Scan for the cell matching the given text and deliver its (x, y) coordinate at center. 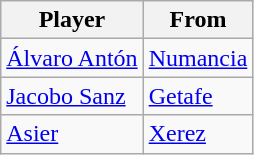
Jacobo Sanz (72, 96)
Player (72, 20)
Xerez (198, 134)
Álvaro Antón (72, 58)
Asier (72, 134)
Numancia (198, 58)
From (198, 20)
Getafe (198, 96)
